Return (x, y) of the center of cell containing provided text 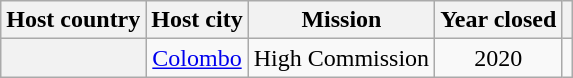
2020 (498, 58)
Colombo (197, 58)
Mission (341, 20)
Host country (74, 20)
Host city (197, 20)
High Commission (341, 58)
Year closed (498, 20)
